Determine the [X, Y] coordinate at the center of the cell enclosing the given text.  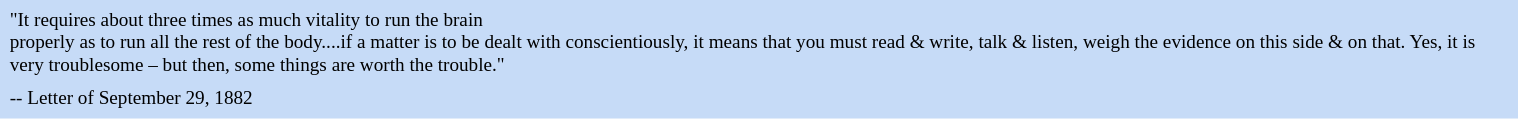
-- Letter of September 29, 1882 [759, 99]
